Scan for the cell matching the given text and deliver its [x, y] coordinate at center. 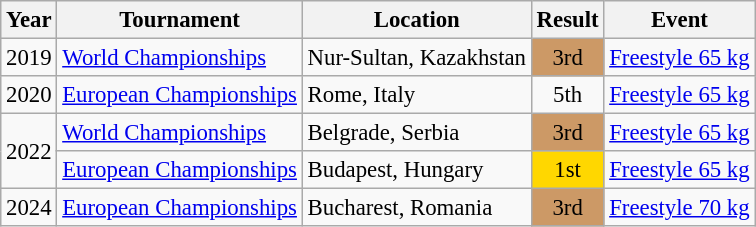
Rome, Italy [416, 95]
Bucharest, Romania [416, 208]
5th [568, 95]
Belgrade, Serbia [416, 133]
2020 [29, 95]
1st [568, 170]
Year [29, 20]
Tournament [180, 20]
Nur-Sultan, Kazakhstan [416, 58]
Budapest, Hungary [416, 170]
2024 [29, 208]
Result [568, 20]
Freestyle 70 kg [680, 208]
2022 [29, 152]
Location [416, 20]
Event [680, 20]
2019 [29, 58]
